Determine the (X, Y) coordinate at the center of the cell enclosing the given text.  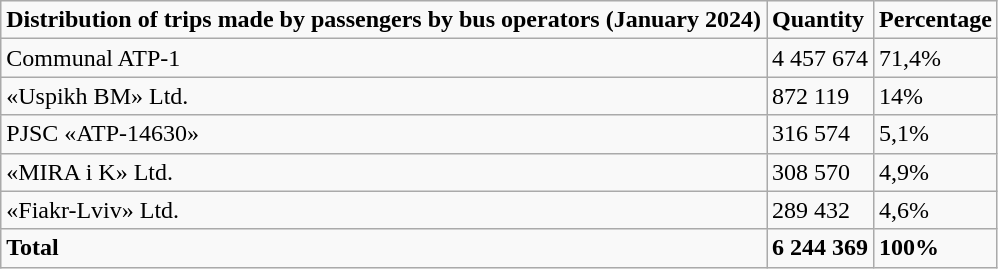
5,1% (936, 134)
872 119 (820, 96)
Communal ATP-1 (384, 58)
14% (936, 96)
4 457 674 (820, 58)
4,9% (936, 172)
6 244 369 (820, 248)
Percentage (936, 20)
289 432 (820, 210)
Total (384, 248)
316 574 (820, 134)
71,4% (936, 58)
4,6% (936, 210)
«MIRA i K» Ltd. (384, 172)
Quantity (820, 20)
«Uspikh BM» Ltd. (384, 96)
PJSC «ATP-14630» (384, 134)
Distribution of trips made by passengers by bus operators (January 2024) (384, 20)
100% (936, 248)
«Fiakr-Lviv» Ltd. (384, 210)
308 570 (820, 172)
